Extract the [x, y] coordinate from the center of the cell holding the provided text.  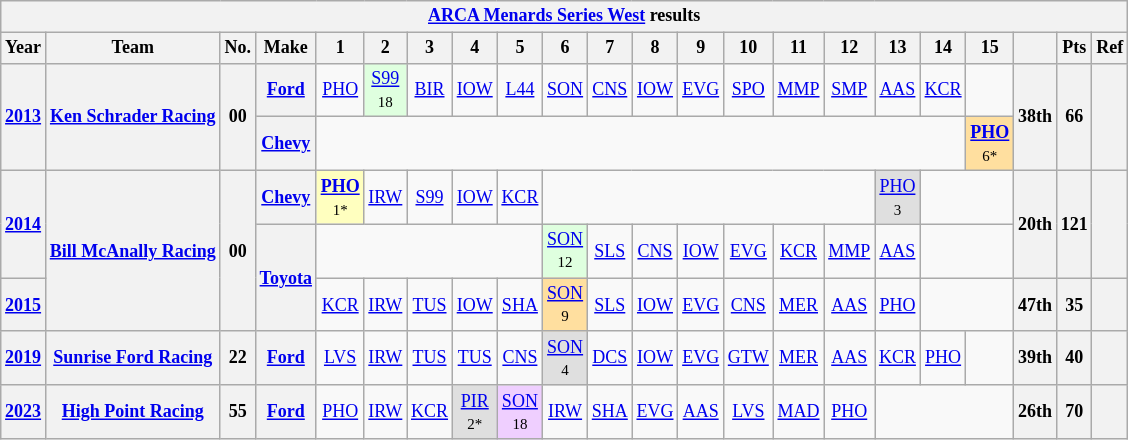
35 [1074, 305]
14 [943, 48]
PHO3 [898, 197]
2019 [24, 358]
L44 [520, 90]
DCS [610, 358]
Make [286, 48]
11 [798, 48]
SON4 [566, 358]
38th [1036, 116]
S99 [430, 197]
55 [238, 412]
SON12 [566, 251]
2 [386, 48]
47th [1036, 305]
No. [238, 48]
5 [520, 48]
7 [610, 48]
MAD [798, 412]
SMP [850, 90]
Sunrise Ford Racing [132, 358]
70 [1074, 412]
PHO1* [340, 197]
2013 [24, 116]
SON18 [520, 412]
6 [566, 48]
66 [1074, 116]
12 [850, 48]
40 [1074, 358]
2014 [24, 224]
BIR [430, 90]
20th [1036, 224]
SON [566, 90]
S9918 [386, 90]
GTW [748, 358]
PHO6* [990, 144]
ARCA Menards Series West results [564, 16]
10 [748, 48]
Team [132, 48]
26th [1036, 412]
8 [655, 48]
SON9 [566, 305]
22 [238, 358]
SPO [748, 90]
Ref [1110, 48]
3 [430, 48]
2015 [24, 305]
15 [990, 48]
13 [898, 48]
Bill McAnally Racing [132, 250]
Ken Schrader Racing [132, 116]
PIR2* [474, 412]
Toyota [286, 278]
2023 [24, 412]
Pts [1074, 48]
9 [701, 48]
High Point Racing [132, 412]
1 [340, 48]
121 [1074, 224]
4 [474, 48]
Year [24, 48]
39th [1036, 358]
